Scan for the cell matching the given text and deliver its [x, y] coordinate at center. 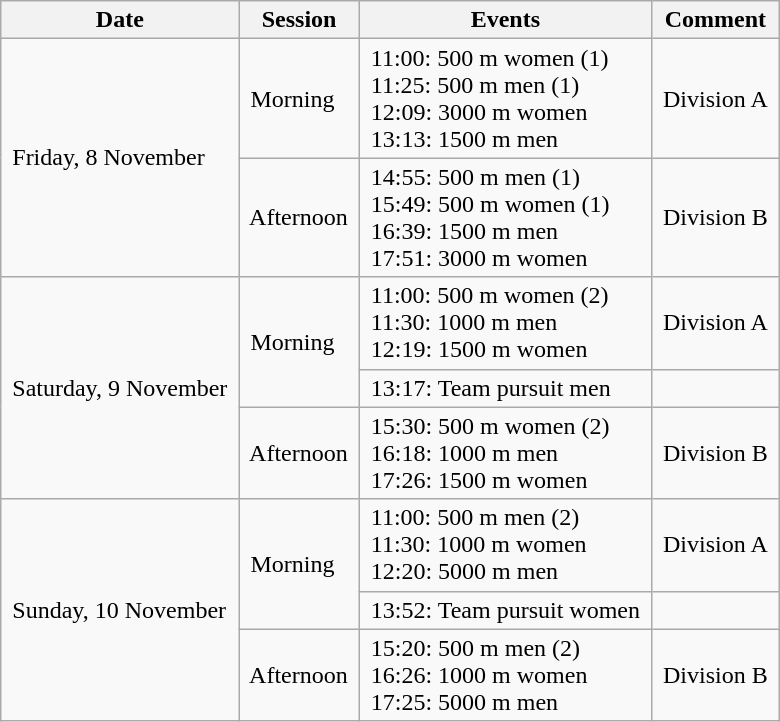
Friday, 8 November [120, 158]
11:00: 500 m women (2) 11:30: 1000 m men 12:19: 1500 m women [505, 323]
11:00: 500 m men (2) 11:30: 1000 m women 12:20: 5000 m men [505, 545]
14:55: 500 m men (1) 15:49: 500 m women (1) 16:39: 1500 m men 17:51: 3000 m women [505, 218]
Events [505, 20]
Session [299, 20]
15:20: 500 m men (2) 16:26: 1000 m women 17:25: 5000 m men [505, 675]
Comment [715, 20]
13:17: Team pursuit men [505, 388]
15:30: 500 m women (2) 16:18: 1000 m men 17:26: 1500 m women [505, 453]
11:00: 500 m women (1) 11:25: 500 m men (1) 12:09: 3000 m women 13:13: 1500 m men [505, 98]
Date [120, 20]
13:52: Team pursuit women [505, 610]
Sunday, 10 November [120, 610]
Saturday, 9 November [120, 388]
